Extract the (x, y) coordinate from the center of the cell holding the provided text.  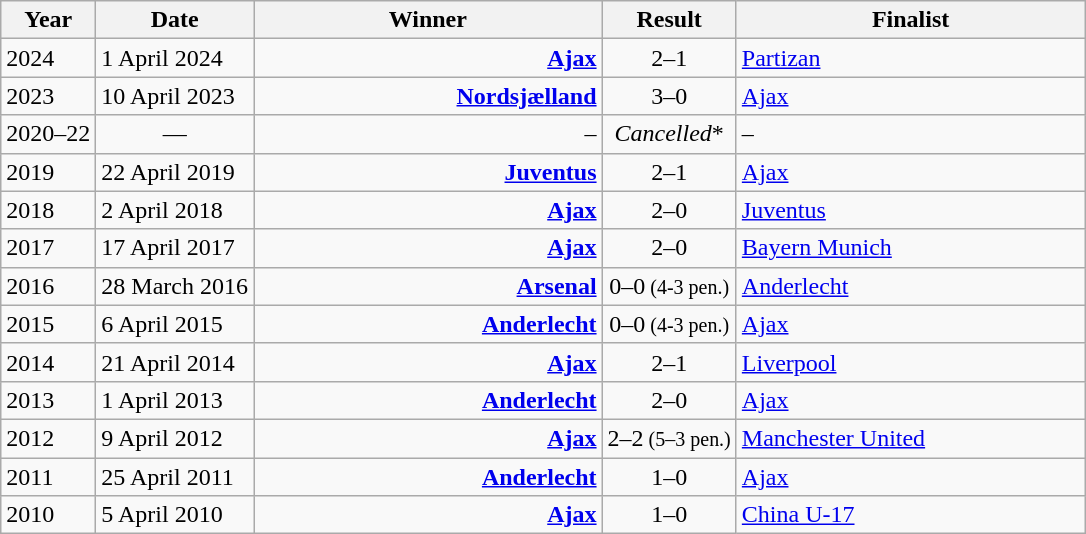
21 April 2014 (175, 362)
10 April 2023 (175, 96)
— (175, 134)
Year (48, 20)
2018 (48, 210)
Result (669, 20)
22 April 2019 (175, 172)
9 April 2012 (175, 438)
Date (175, 20)
Finalist (910, 20)
2017 (48, 248)
Nordsjælland (428, 96)
2014 (48, 362)
Manchester United (910, 438)
5 April 2010 (175, 515)
2024 (48, 58)
2 April 2018 (175, 210)
2015 (48, 324)
Winner (428, 20)
2011 (48, 477)
17 April 2017 (175, 248)
Arsenal (428, 286)
Bayern Munich (910, 248)
2012 (48, 438)
China U-17 (910, 515)
Liverpool (910, 362)
2010 (48, 515)
3–0 (669, 96)
2019 (48, 172)
6 April 2015 (175, 324)
Partizan (910, 58)
Cancelled* (669, 134)
2016 (48, 286)
1 April 2024 (175, 58)
2020–22 (48, 134)
2–2 (5–3 pen.) (669, 438)
2013 (48, 400)
1 April 2013 (175, 400)
25 April 2011 (175, 477)
28 March 2016 (175, 286)
2023 (48, 96)
